Output the [X, Y] coordinate of the center of the cell containing the given text.  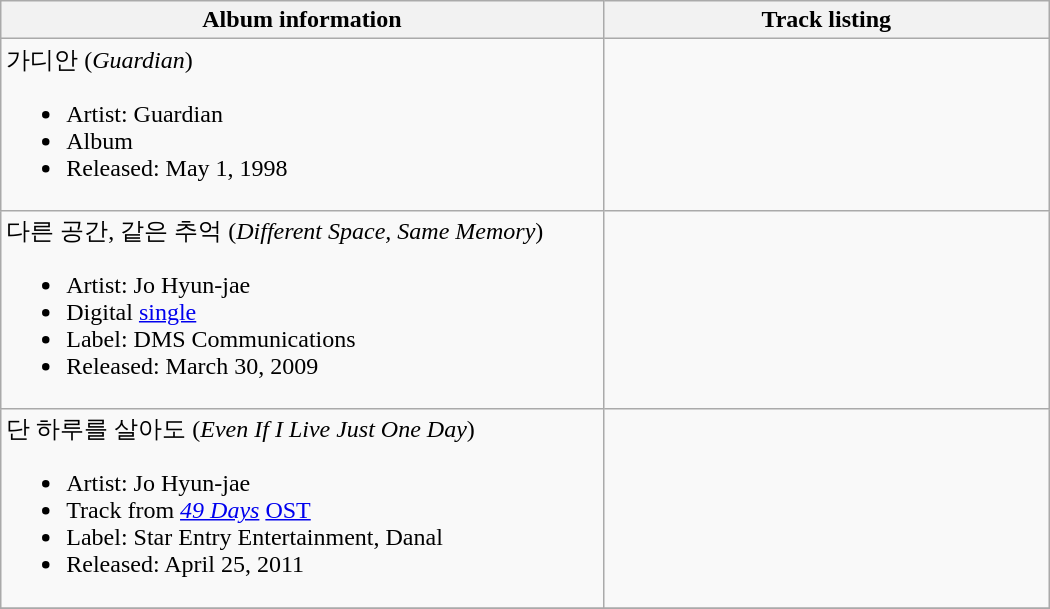
Album information [302, 20]
다른 공간, 같은 추억 (Different Space, Same Memory)Artist: Jo Hyun-jaeDigital singleLabel: DMS CommunicationsReleased: March 30, 2009 [302, 310]
Track listing [826, 20]
단 하루를 살아도 (Even If I Live Just One Day)Artist: Jo Hyun-jaeTrack from 49 Days OSTLabel: Star Entry Entertainment, DanalReleased: April 25, 2011 [302, 508]
가디안 (Guardian)Artist: GuardianAlbumReleased: May 1, 1998 [302, 125]
